Detect which cell encompasses the target text, then output its [x, y] center coordinate. 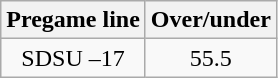
SDSU –17 [74, 58]
Over/under [210, 20]
55.5 [210, 58]
Pregame line [74, 20]
